From the cell containing the given text, extract its center point as [X, Y] coordinate. 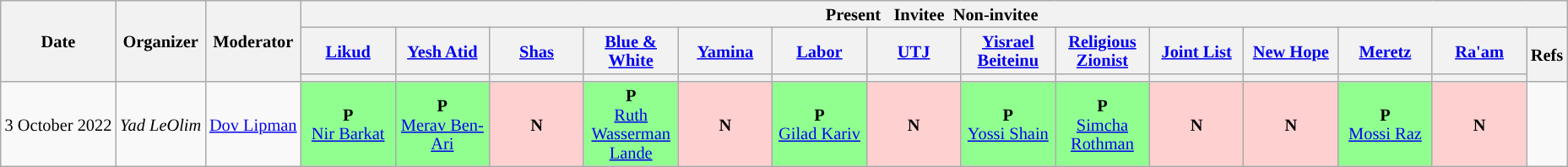
Labor [820, 51]
Yesh Atid [442, 51]
Yamina [725, 51]
Shas [537, 51]
PMerav Ben-Ari [442, 124]
Yisrael Beiteinu [1008, 51]
New Hope [1291, 51]
Religious Zionist [1103, 51]
UTJ [914, 51]
Moderator [253, 40]
Yad LeOlim [160, 124]
Dov Lipman [253, 124]
PYossi Shain [1008, 124]
Refs [1547, 54]
Organizer [160, 40]
PRuth Wasserman Lande [631, 124]
Date [59, 40]
Joint List [1196, 51]
3 October 2022 [59, 124]
PGilad Kariv [820, 124]
Blue & White [631, 51]
PSimcha Rothman [1103, 124]
PNir Barkat [348, 124]
Likud [348, 51]
Present Invitee Non-invitee [934, 13]
Meretz [1386, 51]
PMossi Raz [1386, 124]
Ra'am [1479, 51]
